Return (x, y) of the center of cell containing provided text 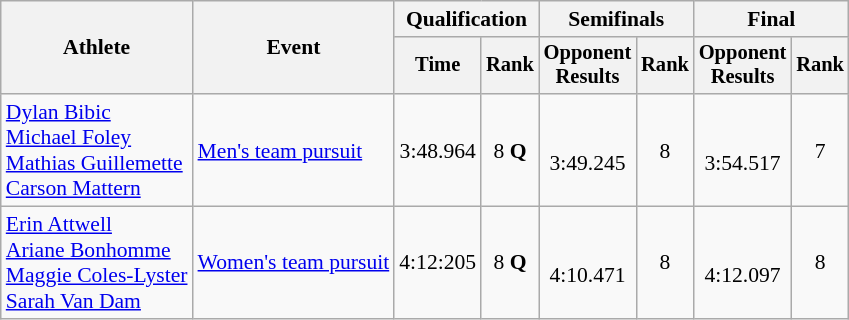
7 (820, 150)
Time (438, 66)
Semifinals (616, 19)
4:10.471 (588, 263)
3:48.964 (438, 150)
Men's team pursuit (294, 150)
3:49.245 (588, 150)
Dylan BibicMichael FoleyMathias GuillemetteCarson Mattern (97, 150)
4:12:205 (438, 263)
Athlete (97, 48)
Qualification (466, 19)
Final (772, 19)
Erin AttwellAriane BonhommeMaggie Coles-LysterSarah Van Dam (97, 263)
4:12.097 (742, 263)
Women's team pursuit (294, 263)
Event (294, 48)
3:54.517 (742, 150)
